Scan for the cell matching the given text and deliver its [X, Y] coordinate at center. 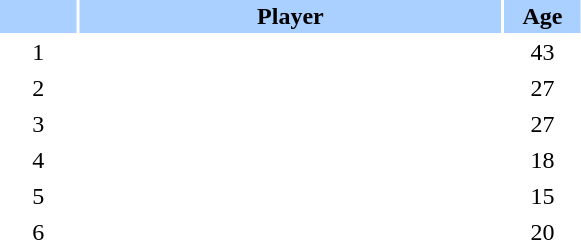
Age [542, 16]
43 [542, 52]
15 [542, 196]
5 [38, 196]
2 [38, 88]
3 [38, 124]
18 [542, 160]
Player [291, 16]
4 [38, 160]
1 [38, 52]
